Scan for the cell matching the given text and deliver its (X, Y) coordinate at center. 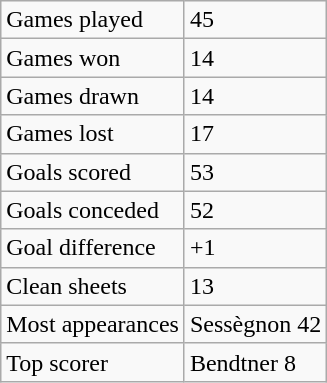
Games played (93, 20)
Most appearances (93, 324)
Goals conceded (93, 210)
Games lost (93, 134)
Goals scored (93, 172)
52 (255, 210)
Clean sheets (93, 286)
Bendtner 8 (255, 362)
17 (255, 134)
Goal difference (93, 248)
53 (255, 172)
Games drawn (93, 96)
45 (255, 20)
+1 (255, 248)
Sessègnon 42 (255, 324)
13 (255, 286)
Top scorer (93, 362)
Games won (93, 58)
